Pinpoint the cell where the given text exists, returning its [X, Y] midpoint coordinate. 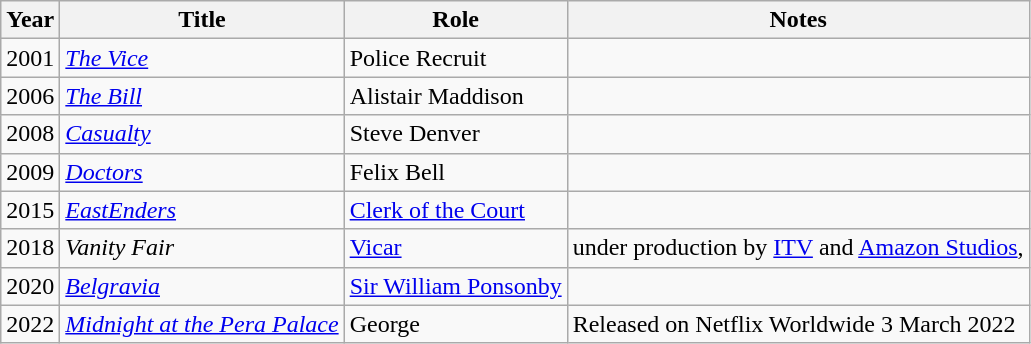
Alistair Maddison [456, 96]
Year [30, 20]
Police Recruit [456, 58]
2006 [30, 96]
EastEnders [202, 210]
Midnight at the Pera Palace [202, 324]
2008 [30, 134]
Belgravia [202, 286]
2020 [30, 286]
The Vice [202, 58]
2015 [30, 210]
Title [202, 20]
Released on Netflix Worldwide 3 March 2022 [798, 324]
Doctors [202, 172]
The Bill [202, 96]
George [456, 324]
2009 [30, 172]
Casualty [202, 134]
under production by ITV and Amazon Studios, [798, 248]
Clerk of the Court [456, 210]
2001 [30, 58]
Notes [798, 20]
Sir William Ponsonby [456, 286]
2018 [30, 248]
Role [456, 20]
Felix Bell [456, 172]
Vicar [456, 248]
Vanity Fair [202, 248]
Steve Denver [456, 134]
2022 [30, 324]
